Provide the [x, y] coordinate of the cell's center where the given text is located.  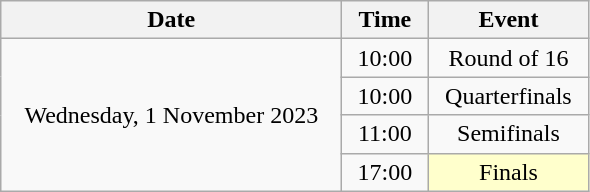
Round of 16 [508, 58]
Date [172, 20]
Quarterfinals [508, 96]
Semifinals [508, 134]
Event [508, 20]
Wednesday, 1 November 2023 [172, 115]
17:00 [385, 172]
11:00 [385, 134]
Time [385, 20]
Finals [508, 172]
